Search for the cell housing the specified text and yield its [X, Y] center coordinate. 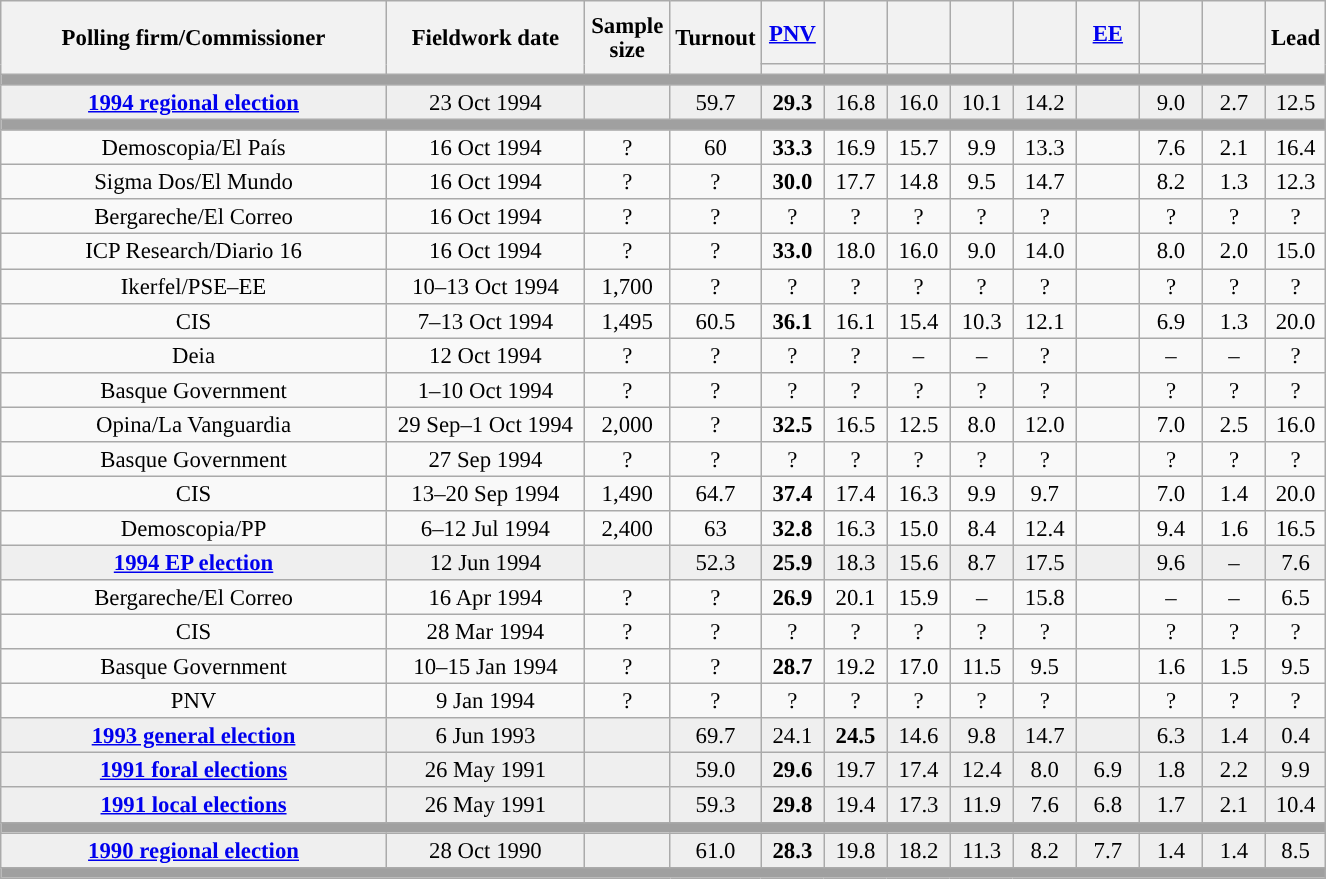
2.2 [1234, 770]
Fieldwork date [485, 38]
29.3 [792, 102]
32.5 [792, 424]
15.8 [1044, 598]
60 [716, 148]
18.0 [856, 252]
23 Oct 1994 [485, 102]
10–15 Jan 1994 [485, 666]
59.3 [716, 806]
12.0 [1044, 424]
Demoscopia/El País [194, 148]
7.7 [1108, 850]
15.9 [918, 598]
16 Apr 1994 [485, 598]
1,700 [627, 286]
15.6 [918, 562]
17.5 [1044, 562]
Lead [1296, 38]
18.3 [856, 562]
63 [716, 528]
16.8 [856, 102]
Opina/La Vanguardia [194, 424]
32.8 [792, 528]
16.9 [856, 148]
18.2 [918, 850]
1991 foral elections [194, 770]
6.5 [1296, 598]
2.5 [1234, 424]
14.6 [918, 736]
12 Oct 1994 [485, 356]
1,495 [627, 320]
15.7 [918, 148]
1994 EP election [194, 562]
1991 local elections [194, 806]
EE [1108, 32]
1990 regional election [194, 850]
29.8 [792, 806]
9.4 [1170, 528]
37.4 [792, 494]
10–13 Oct 1994 [485, 286]
Sample size [627, 38]
10.1 [982, 102]
2,000 [627, 424]
6.3 [1170, 736]
7–13 Oct 1994 [485, 320]
11.3 [982, 850]
27 Sep 1994 [485, 460]
9.6 [1170, 562]
19.7 [856, 770]
8.5 [1296, 850]
10.3 [982, 320]
60.5 [716, 320]
16.1 [856, 320]
25.9 [792, 562]
1,490 [627, 494]
24.5 [856, 736]
24.1 [792, 736]
13.3 [1044, 148]
28.3 [792, 850]
1993 general election [194, 736]
Turnout [716, 38]
1.5 [1234, 666]
59.0 [716, 770]
Ikerfel/PSE–EE [194, 286]
16.4 [1296, 148]
36.1 [792, 320]
17.3 [918, 806]
12 Jun 1994 [485, 562]
28 Oct 1990 [485, 850]
2.0 [1234, 252]
29 Sep–1 Oct 1994 [485, 424]
12.3 [1296, 182]
12.1 [1044, 320]
2,400 [627, 528]
28.7 [792, 666]
59.7 [716, 102]
1.8 [1170, 770]
6.8 [1108, 806]
29.6 [792, 770]
15.4 [918, 320]
8.4 [982, 528]
69.7 [716, 736]
33.0 [792, 252]
Polling firm/Commissioner [194, 38]
ICP Research/Diario 16 [194, 252]
64.7 [716, 494]
1–10 Oct 1994 [485, 390]
19.2 [856, 666]
10.4 [1296, 806]
8.7 [982, 562]
19.4 [856, 806]
17.7 [856, 182]
Deia [194, 356]
20.1 [856, 598]
33.3 [792, 148]
9 Jan 1994 [485, 702]
1.7 [1170, 806]
Sigma Dos/El Mundo [194, 182]
26.9 [792, 598]
0.4 [1296, 736]
52.3 [716, 562]
17.0 [918, 666]
11.5 [982, 666]
1994 regional election [194, 102]
9.7 [1044, 494]
14.0 [1044, 252]
14.8 [918, 182]
19.8 [856, 850]
61.0 [716, 850]
11.9 [982, 806]
14.2 [1044, 102]
Demoscopia/PP [194, 528]
30.0 [792, 182]
13–20 Sep 1994 [485, 494]
28 Mar 1994 [485, 632]
9.8 [982, 736]
2.7 [1234, 102]
6–12 Jul 1994 [485, 528]
6 Jun 1993 [485, 736]
